Pinpoint the cell where the given text exists, returning its (X, Y) midpoint coordinate. 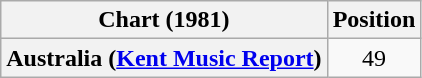
Position (374, 20)
Chart (1981) (164, 20)
Australia (Kent Music Report) (164, 58)
49 (374, 58)
